Identify which cell holds the provided text, then report its (x, y) central coordinate. 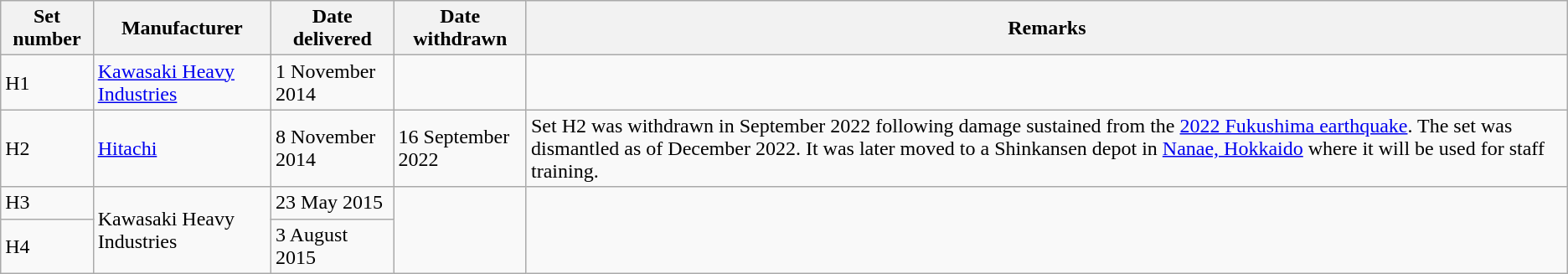
H2 (47, 148)
Date withdrawn (460, 28)
16 September 2022 (460, 148)
Set number (47, 28)
1 November 2014 (333, 82)
H3 (47, 203)
23 May 2015 (333, 203)
3 August 2015 (333, 246)
H4 (47, 246)
Date delivered (333, 28)
Hitachi (182, 148)
H1 (47, 82)
Manufacturer (182, 28)
8 November 2014 (333, 148)
Remarks (1047, 28)
